Return [X, Y] of the center of cell containing provided text 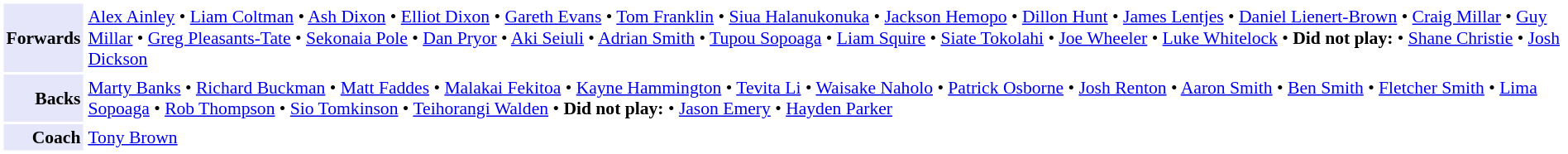
Coach [43, 137]
Backs [43, 98]
Forwards [43, 37]
Tony Brown [825, 137]
